Scan for the cell matching the given text and deliver its (x, y) coordinate at center. 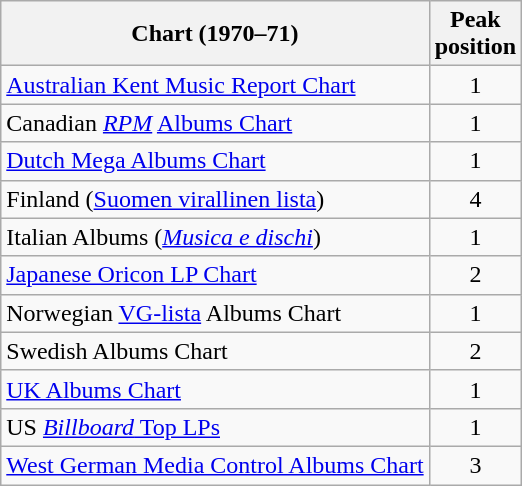
Finland (Suomen virallinen lista) (215, 199)
4 (475, 199)
Italian Albums (Musica e dischi) (215, 237)
Peakposition (475, 34)
Chart (1970–71) (215, 34)
Japanese Oricon LP Chart (215, 275)
3 (475, 465)
Swedish Albums Chart (215, 351)
Australian Kent Music Report Chart (215, 85)
UK Albums Chart (215, 389)
Dutch Mega Albums Chart (215, 161)
Norwegian VG-lista Albums Chart (215, 313)
West German Media Control Albums Chart (215, 465)
US Billboard Top LPs (215, 427)
Canadian RPM Albums Chart (215, 123)
